Pinpoint the cell where the given text exists, returning its [X, Y] midpoint coordinate. 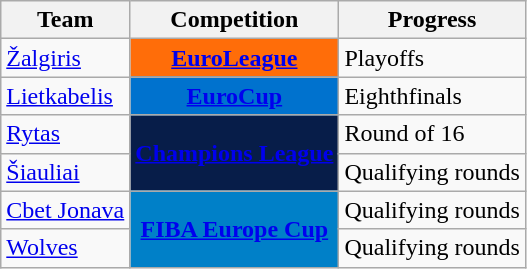
Team [66, 20]
FIBA Europe Cup [234, 229]
Playoffs [432, 58]
EuroLeague [234, 58]
Žalgiris [66, 58]
Wolves [66, 248]
Eighthfinals [432, 96]
Rytas [66, 134]
EuroCup [234, 96]
Progress [432, 20]
Competition [234, 20]
Lietkabelis [66, 96]
Champions League [234, 153]
Šiauliai [66, 172]
Cbet Jonava [66, 210]
Round of 16 [432, 134]
